Return the [x, y] coordinate for the center point of the cell that contains the specified text.  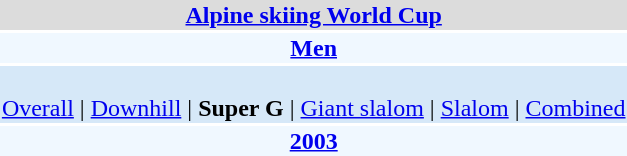
Overall | Downhill | Super G | Giant slalom | Slalom | Combined [314, 94]
Alpine skiing World Cup [314, 15]
Men [314, 48]
2003 [314, 141]
